Return (X, Y) of the center of cell containing provided text 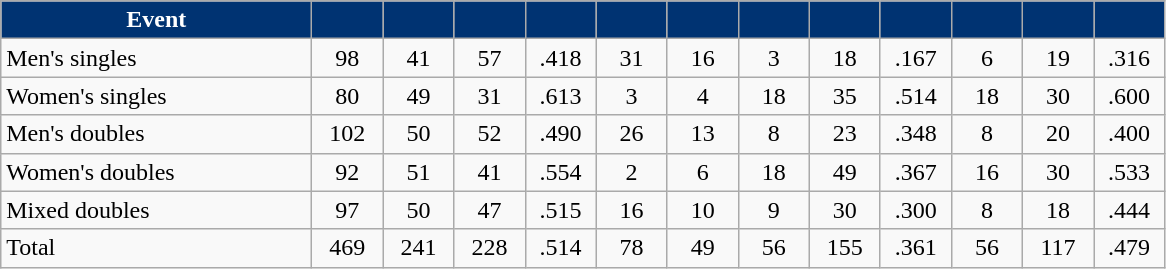
.361 (916, 248)
.554 (560, 172)
Women's singles (156, 96)
4 (702, 96)
92 (348, 172)
.348 (916, 134)
20 (1058, 134)
9 (774, 210)
98 (348, 58)
78 (632, 248)
47 (490, 210)
97 (348, 210)
.600 (1130, 96)
.533 (1130, 172)
.418 (560, 58)
Women's doubles (156, 172)
.367 (916, 172)
Mixed doubles (156, 210)
.479 (1130, 248)
117 (1058, 248)
Men's singles (156, 58)
.490 (560, 134)
.613 (560, 96)
35 (844, 96)
57 (490, 58)
241 (418, 248)
13 (702, 134)
19 (1058, 58)
102 (348, 134)
155 (844, 248)
Men's doubles (156, 134)
.300 (916, 210)
51 (418, 172)
23 (844, 134)
26 (632, 134)
.167 (916, 58)
Total (156, 248)
Event (156, 20)
.444 (1130, 210)
80 (348, 96)
52 (490, 134)
.316 (1130, 58)
228 (490, 248)
469 (348, 248)
.515 (560, 210)
10 (702, 210)
.400 (1130, 134)
2 (632, 172)
